Provide the [X, Y] coordinate of the cell's center where the given text is located.  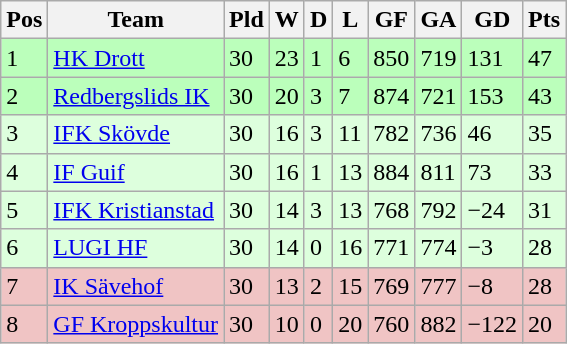
811 [438, 172]
769 [392, 286]
33 [544, 172]
43 [544, 96]
−8 [492, 286]
719 [438, 58]
768 [392, 210]
777 [438, 286]
D [318, 20]
W [286, 20]
35 [544, 134]
Redbergslids IK [136, 96]
−122 [492, 324]
884 [392, 172]
IFK Kristianstad [136, 210]
782 [392, 134]
L [350, 20]
131 [492, 58]
882 [438, 324]
Pos [24, 20]
850 [392, 58]
HK Drott [136, 58]
760 [392, 324]
736 [438, 134]
5 [24, 210]
GA [438, 20]
Team [136, 20]
8 [24, 324]
31 [544, 210]
GD [492, 20]
792 [438, 210]
153 [492, 96]
4 [24, 172]
774 [438, 248]
46 [492, 134]
11 [350, 134]
23 [286, 58]
GF Kroppskultur [136, 324]
Pld [247, 20]
LUGI HF [136, 248]
15 [350, 286]
−3 [492, 248]
10 [286, 324]
73 [492, 172]
771 [392, 248]
Pts [544, 20]
721 [438, 96]
874 [392, 96]
IFK Skövde [136, 134]
47 [544, 58]
−24 [492, 210]
IF Guif [136, 172]
IK Sävehof [136, 286]
GF [392, 20]
